Detect which cell encompasses the target text, then output its (x, y) center coordinate. 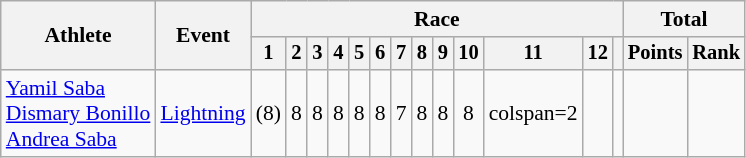
Total (684, 19)
11 (534, 54)
3 (318, 54)
10 (468, 54)
12 (598, 54)
Lightning (202, 114)
Points (655, 54)
2 (296, 54)
1 (268, 54)
Event (202, 36)
6 (380, 54)
4 (338, 54)
colspan=2 (534, 114)
Yamil SabaDismary BonilloAndrea Saba (78, 114)
9 (442, 54)
Rank (716, 54)
(8) (268, 114)
Race (437, 19)
Athlete (78, 36)
5 (360, 54)
